Identify which cell holds the provided text, then report its (x, y) central coordinate. 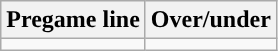
Over/under (210, 20)
Pregame line (74, 20)
